From the cell containing the given text, extract its center point as (x, y) coordinate. 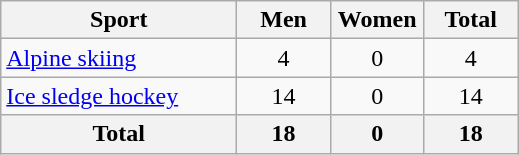
Alpine skiing (119, 58)
Men (284, 20)
Women (377, 20)
Ice sledge hockey (119, 96)
Sport (119, 20)
